Pinpoint the cell where the given text exists, returning its [X, Y] midpoint coordinate. 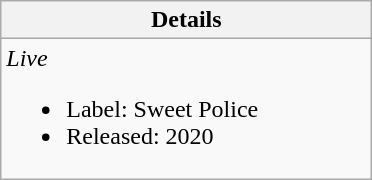
LiveLabel: Sweet PoliceReleased: 2020 [186, 109]
Details [186, 20]
